From the cell containing the given text, extract its center point as [X, Y] coordinate. 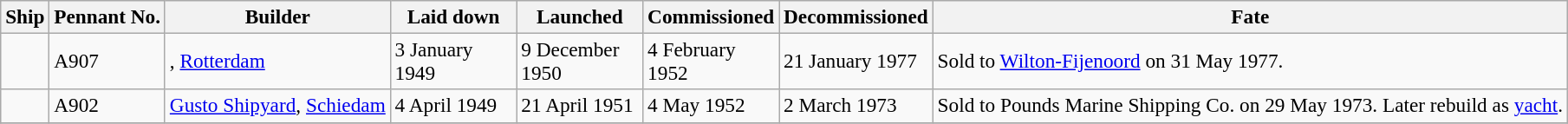
Pennant No. [107, 16]
9 December 1950 [580, 61]
4 May 1952 [711, 106]
A902 [107, 106]
2 March 1973 [856, 106]
Launched [580, 16]
21 April 1951 [580, 106]
4 April 1949 [453, 106]
Fate [1250, 16]
4 February 1952 [711, 61]
Decommissioned [856, 16]
, Rotterdam [277, 61]
21 January 1977 [856, 61]
Sold to Pounds Marine Shipping Co. on 29 May 1973. Later rebuild as yacht. [1250, 106]
Gusto Shipyard, Schiedam [277, 106]
Laid down [453, 16]
Sold to Wilton-Fijenoord on 31 May 1977. [1250, 61]
Builder [277, 16]
Ship [25, 16]
3 January 1949 [453, 61]
Commissioned [711, 16]
A907 [107, 61]
